For the text-containing cell, return its midpoint in [X, Y] coordinate format. 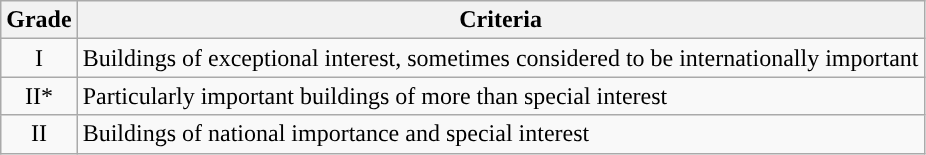
Particularly important buildings of more than special interest [500, 96]
II* [39, 96]
Buildings of exceptional interest, sometimes considered to be internationally important [500, 58]
II [39, 134]
Buildings of national importance and special interest [500, 134]
I [39, 58]
Grade [39, 20]
Criteria [500, 20]
